Determine the [X, Y] coordinate at the center of the cell enclosing the given text.  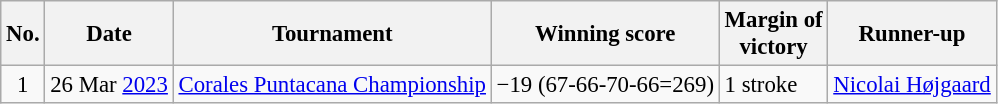
Tournament [332, 34]
26 Mar 2023 [109, 85]
−19 (67-66-70-66=269) [605, 85]
Nicolai Højgaard [912, 85]
Corales Puntacana Championship [332, 85]
1 [23, 85]
Margin ofvictory [774, 34]
No. [23, 34]
Date [109, 34]
Runner-up [912, 34]
Winning score [605, 34]
1 stroke [774, 85]
